Return (x, y) of the center of cell containing provided text 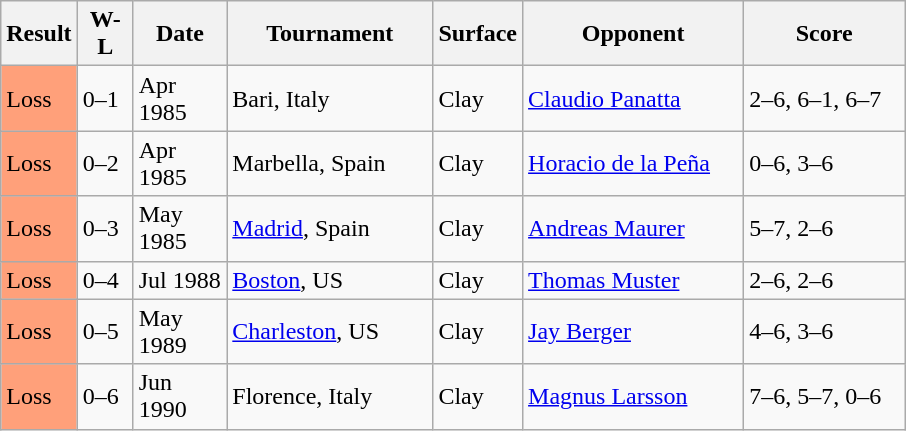
0–2 (105, 164)
Horacio de la Peña (634, 164)
Andreas Maurer (634, 228)
0–6 (105, 396)
Jay Berger (634, 332)
0–3 (105, 228)
Madrid, Spain (330, 228)
Bari, Italy (330, 98)
Thomas Muster (634, 280)
Marbella, Spain (330, 164)
7–6, 5–7, 0–6 (824, 396)
Opponent (634, 34)
0–4 (105, 280)
May 1985 (180, 228)
Magnus Larsson (634, 396)
Date (180, 34)
4–6, 3–6 (824, 332)
W-L (105, 34)
Jun 1990 (180, 396)
Score (824, 34)
May 1989 (180, 332)
Result (39, 34)
Charleston, US (330, 332)
Surface (478, 34)
2–6, 2–6 (824, 280)
Boston, US (330, 280)
Florence, Italy (330, 396)
2–6, 6–1, 6–7 (824, 98)
0–1 (105, 98)
0–5 (105, 332)
0–6, 3–6 (824, 164)
Claudio Panatta (634, 98)
5–7, 2–6 (824, 228)
Tournament (330, 34)
Jul 1988 (180, 280)
